Output the [x, y] coordinate of the center of the cell containing the given text.  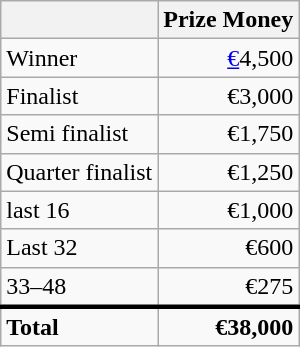
€1,000 [228, 210]
€3,000 [228, 96]
Prize Money [228, 20]
last 16 [80, 210]
Quarter finalist [80, 172]
€600 [228, 248]
33–48 [80, 287]
€38,000 [228, 327]
€1,750 [228, 134]
Semi finalist [80, 134]
€4,500 [228, 58]
Total [80, 327]
€275 [228, 287]
Last 32 [80, 248]
Winner [80, 58]
Finalist [80, 96]
€1,250 [228, 172]
